Provide the (X, Y) coordinate of the cell's center where the given text is located.  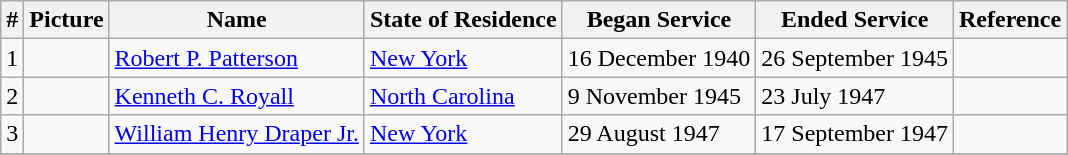
Began Service (659, 20)
16 December 1940 (659, 58)
9 November 1945 (659, 96)
Robert P. Patterson (236, 58)
17 September 1947 (855, 134)
Name (236, 20)
1 (12, 58)
26 September 1945 (855, 58)
Kenneth C. Royall (236, 96)
23 July 1947 (855, 96)
3 (12, 134)
Ended Service (855, 20)
29 August 1947 (659, 134)
William Henry Draper Jr. (236, 134)
Picture (66, 20)
North Carolina (463, 96)
State of Residence (463, 20)
2 (12, 96)
Reference (1010, 20)
# (12, 20)
